Return [X, Y] of the center of cell containing provided text 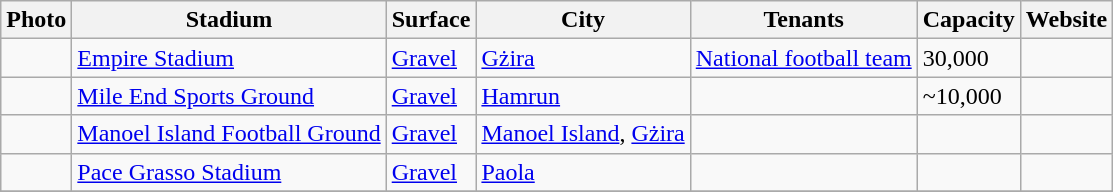
Surface [431, 20]
Pace Grasso Stadium [229, 172]
Capacity [968, 20]
~10,000 [968, 96]
Manoel Island, Gżira [583, 134]
Empire Stadium [229, 58]
Website [1066, 20]
Photo [36, 20]
Paola [583, 172]
Manoel Island Football Ground [229, 134]
30,000 [968, 58]
Mile End Sports Ground [229, 96]
Gżira [583, 58]
National football team [804, 58]
City [583, 20]
Hamrun [583, 96]
Tenants [804, 20]
Stadium [229, 20]
